Locate the cell with the specified text and output its (x, y) center coordinate. 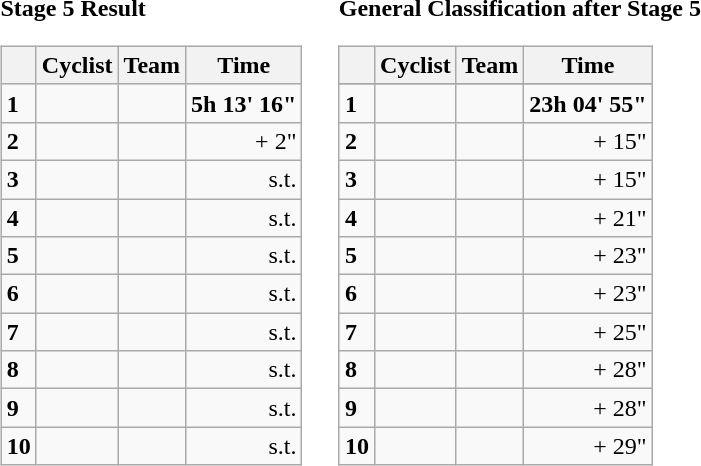
+ 29" (588, 446)
23h 04' 55" (588, 103)
+ 25" (588, 332)
+ 21" (588, 217)
5h 13' 16" (244, 103)
+ 2" (244, 141)
